Scan for the cell matching the given text and deliver its (X, Y) coordinate at center. 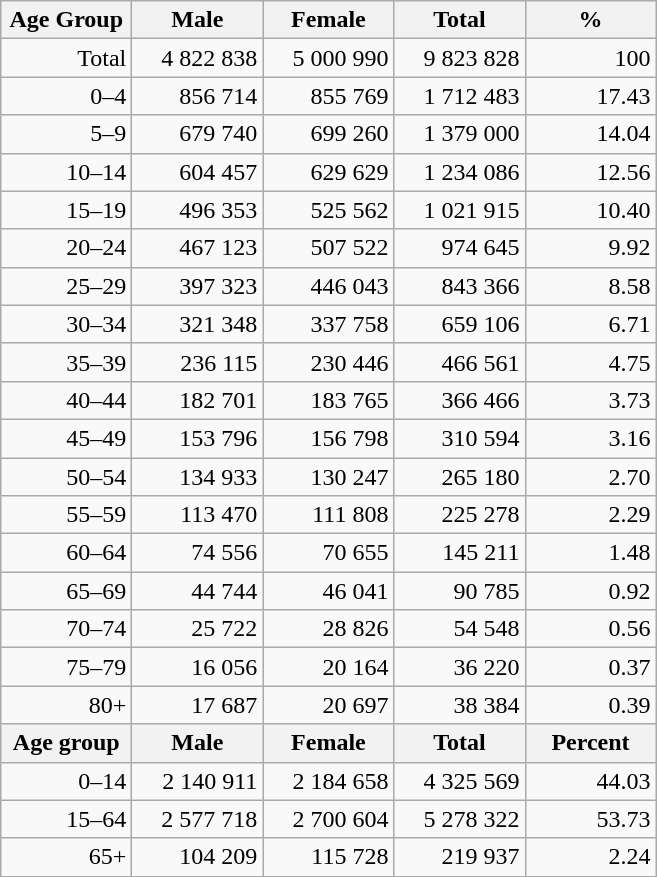
0–14 (66, 781)
104 209 (198, 857)
46 041 (328, 591)
2.70 (590, 477)
44.03 (590, 781)
75–79 (66, 667)
466 561 (460, 362)
3.73 (590, 400)
3.16 (590, 438)
5–9 (66, 134)
679 740 (198, 134)
30–34 (66, 324)
496 353 (198, 210)
843 366 (460, 286)
70 655 (328, 553)
182 701 (198, 400)
5 000 990 (328, 58)
337 758 (328, 324)
446 043 (328, 286)
10–14 (66, 172)
28 826 (328, 629)
35–39 (66, 362)
20 697 (328, 705)
153 796 (198, 438)
54 548 (460, 629)
507 522 (328, 248)
134 933 (198, 477)
15–19 (66, 210)
17.43 (590, 96)
604 457 (198, 172)
310 594 (460, 438)
17 687 (198, 705)
974 645 (460, 248)
1 021 915 (460, 210)
65–69 (66, 591)
4 325 569 (460, 781)
265 180 (460, 477)
50–54 (66, 477)
12.56 (590, 172)
856 714 (198, 96)
9 823 828 (460, 58)
2 184 658 (328, 781)
20 164 (328, 667)
230 446 (328, 362)
321 348 (198, 324)
8.58 (590, 286)
4.75 (590, 362)
20–24 (66, 248)
855 769 (328, 96)
38 384 (460, 705)
397 323 (198, 286)
111 808 (328, 515)
Age Group (66, 20)
25–29 (66, 286)
1.48 (590, 553)
0.37 (590, 667)
Percent (590, 743)
1 712 483 (460, 96)
25 722 (198, 629)
Age group (66, 743)
16 056 (198, 667)
4 822 838 (198, 58)
1 234 086 (460, 172)
145 211 (460, 553)
36 220 (460, 667)
1 379 000 (460, 134)
130 247 (328, 477)
225 278 (460, 515)
0.92 (590, 591)
70–74 (66, 629)
80+ (66, 705)
45–49 (66, 438)
467 123 (198, 248)
74 556 (198, 553)
0.56 (590, 629)
65+ (66, 857)
2.24 (590, 857)
0.39 (590, 705)
14.04 (590, 134)
2 577 718 (198, 819)
2.29 (590, 515)
629 629 (328, 172)
525 562 (328, 210)
0–4 (66, 96)
115 728 (328, 857)
90 785 (460, 591)
% (590, 20)
366 466 (460, 400)
100 (590, 58)
183 765 (328, 400)
10.40 (590, 210)
15–64 (66, 819)
53.73 (590, 819)
55–59 (66, 515)
699 260 (328, 134)
44 744 (198, 591)
2 700 604 (328, 819)
236 115 (198, 362)
659 106 (460, 324)
113 470 (198, 515)
5 278 322 (460, 819)
9.92 (590, 248)
2 140 911 (198, 781)
6.71 (590, 324)
156 798 (328, 438)
219 937 (460, 857)
40–44 (66, 400)
60–64 (66, 553)
